Determine the [x, y] coordinate at the center of the cell enclosing the given text.  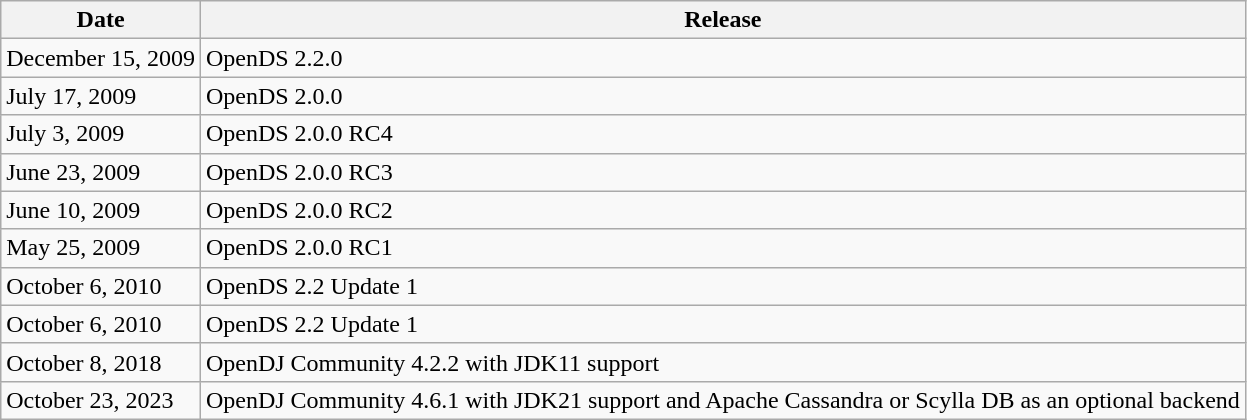
July 3, 2009 [101, 134]
Release [722, 20]
October 8, 2018 [101, 362]
OpenDS 2.0.0 RC3 [722, 172]
December 15, 2009 [101, 58]
OpenDJ Community 4.2.2 with JDK11 support [722, 362]
October 23, 2023 [101, 400]
June 10, 2009 [101, 210]
July 17, 2009 [101, 96]
OpenDS 2.2.0 [722, 58]
May 25, 2009 [101, 248]
OpenDS 2.0.0 RC2 [722, 210]
June 23, 2009 [101, 172]
OpenDS 2.0.0 [722, 96]
OpenDJ Community 4.6.1 with JDK21 support and Apache Cassandra or Scylla DB as an optional backend [722, 400]
OpenDS 2.0.0 RC1 [722, 248]
Date [101, 20]
OpenDS 2.0.0 RC4 [722, 134]
